Output the [x, y] coordinate of the center of the cell containing the given text.  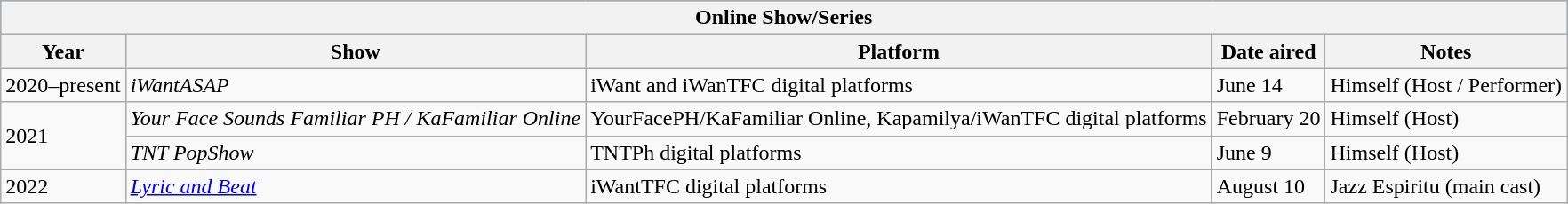
TNT PopShow [356, 153]
Himself (Host / Performer) [1446, 85]
Year [63, 51]
June 9 [1268, 153]
Platform [900, 51]
February 20 [1268, 119]
2020–present [63, 85]
Jazz Espiritu (main cast) [1446, 186]
June 14 [1268, 85]
Date aired [1268, 51]
Lyric and Beat [356, 186]
iWantTFC digital platforms [900, 186]
2022 [63, 186]
Notes [1446, 51]
2021 [63, 136]
August 10 [1268, 186]
TNTPh digital platforms [900, 153]
iWantASAP [356, 85]
Show [356, 51]
Your Face Sounds Familiar PH / KaFamiliar Online [356, 119]
YourFacePH/KaFamiliar Online, Kapamilya/iWanTFC digital platforms [900, 119]
iWant and iWanTFC digital platforms [900, 85]
Online Show/Series [784, 18]
